Pinpoint the cell where the given text exists, returning its [X, Y] midpoint coordinate. 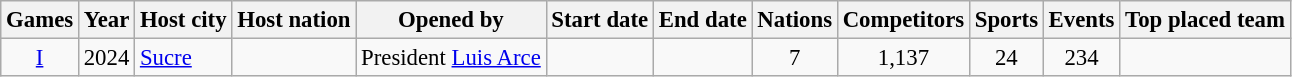
Host city [184, 20]
Top placed team [1206, 20]
24 [1006, 58]
Host nation [294, 20]
I [40, 58]
Sucre [184, 58]
7 [794, 58]
234 [1081, 58]
Year [106, 20]
Competitors [903, 20]
President Luis Arce [451, 58]
1,137 [903, 58]
Opened by [451, 20]
Sports [1006, 20]
2024 [106, 58]
Start date [600, 20]
Events [1081, 20]
Nations [794, 20]
End date [702, 20]
Games [40, 20]
